Identify which cell holds the provided text, then report its (X, Y) central coordinate. 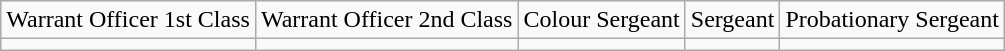
Warrant Officer 2nd Class (386, 20)
Probationary Sergeant (892, 20)
Sergeant (732, 20)
Colour Sergeant (602, 20)
Warrant Officer 1st Class (128, 20)
